Return (X, Y) of the center of cell containing provided text 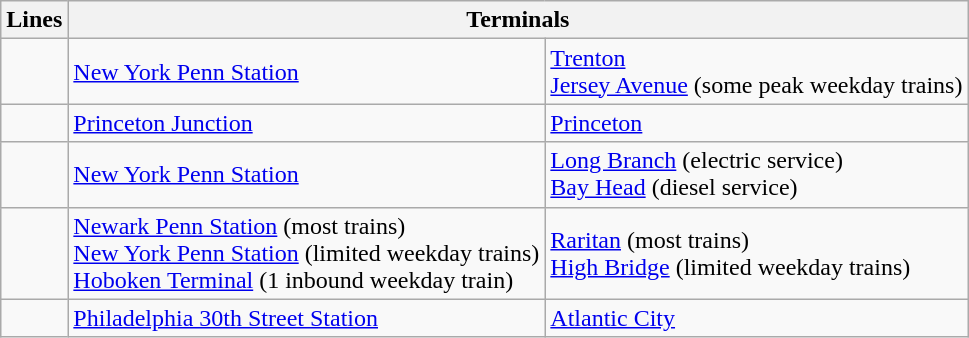
Lines (34, 20)
TrentonJersey Avenue (some peak weekday trains) (756, 72)
Princeton (756, 123)
Terminals (518, 20)
Atlantic City (756, 318)
Raritan (most trains)High Bridge (limited weekday trains) (756, 253)
Philadelphia 30th Street Station (306, 318)
Newark Penn Station (most trains)New York Penn Station (limited weekday trains)Hoboken Terminal (1 inbound weekday train) (306, 253)
Long Branch (electric service)Bay Head (diesel service) (756, 174)
Princeton Junction (306, 123)
